Identify which cell holds the provided text, then report its (x, y) central coordinate. 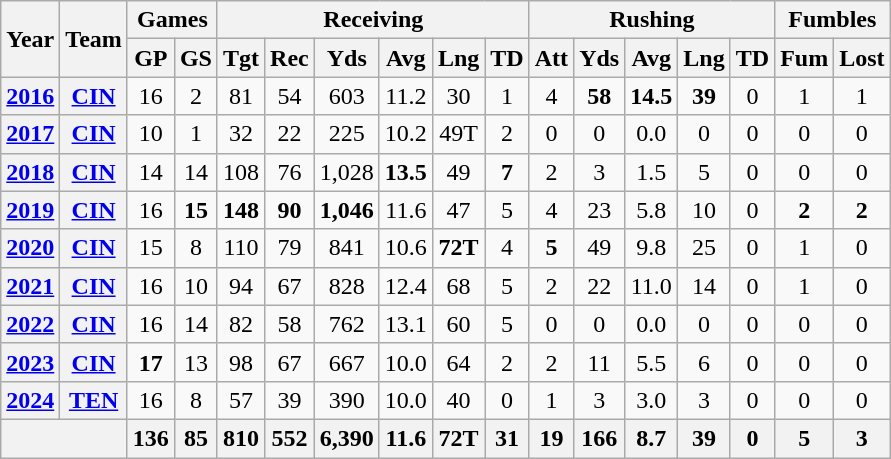
2020 (30, 248)
828 (346, 286)
6,390 (346, 438)
2016 (30, 96)
GS (196, 58)
10.6 (406, 248)
108 (240, 172)
Receiving (373, 20)
2017 (30, 134)
19 (551, 438)
81 (240, 96)
60 (458, 324)
79 (290, 248)
2021 (30, 286)
2018 (30, 172)
1,046 (346, 210)
TEN (94, 400)
GP (150, 58)
5.5 (652, 362)
667 (346, 362)
7 (507, 172)
Fum (804, 58)
110 (240, 248)
1.5 (652, 172)
Rushing (652, 20)
68 (458, 286)
Team (94, 39)
64 (458, 362)
49T (458, 134)
14.5 (652, 96)
762 (346, 324)
94 (240, 286)
Tgt (240, 58)
76 (290, 172)
5.8 (652, 210)
12.4 (406, 286)
Att (551, 58)
13 (196, 362)
25 (704, 248)
136 (150, 438)
47 (458, 210)
54 (290, 96)
11.0 (652, 286)
Year (30, 39)
11 (600, 362)
9.8 (652, 248)
8.7 (652, 438)
Rec (290, 58)
552 (290, 438)
13.5 (406, 172)
390 (346, 400)
82 (240, 324)
32 (240, 134)
13.1 (406, 324)
1,028 (346, 172)
841 (346, 248)
90 (290, 210)
Games (172, 20)
810 (240, 438)
2024 (30, 400)
11.2 (406, 96)
31 (507, 438)
225 (346, 134)
17 (150, 362)
148 (240, 210)
6 (704, 362)
85 (196, 438)
30 (458, 96)
98 (240, 362)
23 (600, 210)
57 (240, 400)
166 (600, 438)
40 (458, 400)
2019 (30, 210)
3.0 (652, 400)
Fumbles (832, 20)
603 (346, 96)
10.2 (406, 134)
2022 (30, 324)
2023 (30, 362)
Lost (862, 58)
